Extract the (X, Y) coordinate from the center of the cell holding the provided text.  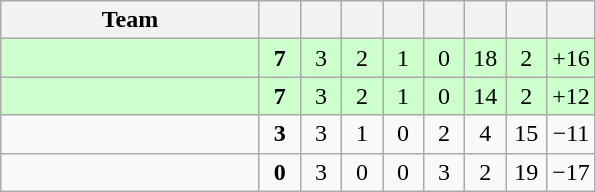
−11 (572, 134)
−17 (572, 172)
Team (130, 20)
4 (486, 134)
15 (526, 134)
18 (486, 58)
14 (486, 96)
+12 (572, 96)
19 (526, 172)
+16 (572, 58)
